Output the [x, y] coordinate of the center of the cell containing the given text.  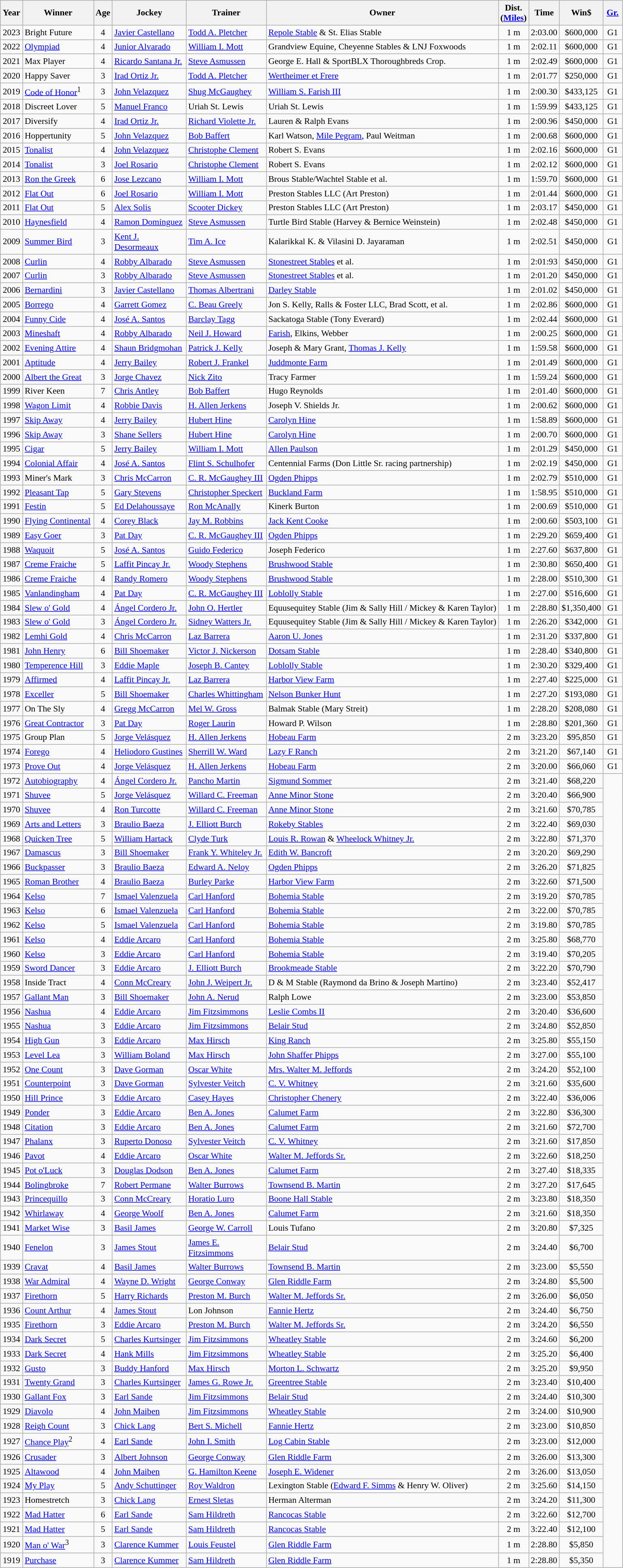
1960 [11, 954]
1979 [11, 680]
Nelson Bunker Hunt [382, 695]
$71,500 [581, 882]
1963 [11, 911]
$52,417 [581, 983]
$10,400 [581, 1383]
1982 [11, 637]
Pot o'Luck [58, 1170]
River Keen [58, 391]
2:03.00 [544, 32]
1993 [11, 478]
$18,250 [581, 1156]
Haynesfield [58, 222]
1964 [11, 896]
D & M Stable (Raymond da Brino & Joseph Martino) [382, 983]
1994 [11, 464]
Sidney Watters Jr. [226, 622]
2:02.79 [544, 478]
Bernardini [58, 290]
Brous Stable/Wachtel Stable et al. [382, 179]
1935 [11, 1325]
Flint S. Schulhofer [226, 464]
Shug McGaughey [226, 92]
2013 [11, 179]
2:01.44 [544, 194]
1992 [11, 492]
1954 [11, 1041]
James E. Fitzsimmons [226, 1247]
$13,300 [581, 1457]
1985 [11, 593]
Harry Richards [149, 1296]
1969 [11, 824]
Junior Alvarado [149, 47]
Richard Violette Jr. [226, 121]
1957 [11, 997]
3:21.40 [544, 781]
My Play [58, 1486]
Time [544, 13]
$1,350,400 [581, 608]
Log Cabin Stable [382, 1442]
2:30.80 [544, 565]
2004 [11, 319]
$17,645 [581, 1185]
Cravat [58, 1267]
Buckland Farm [382, 492]
Easy Goer [58, 536]
Leslie Combs II [382, 1012]
1972 [11, 781]
Nick Zito [226, 377]
1946 [11, 1156]
$66,900 [581, 795]
Buckpasser [58, 867]
$340,800 [581, 651]
William Boland [149, 1055]
$10,850 [581, 1426]
Scooter Dickey [226, 208]
1:58.95 [544, 492]
Lauren & Ralph Evans [382, 121]
1933 [11, 1354]
1950 [11, 1098]
Clyde Turk [226, 839]
2006 [11, 290]
3:19.40 [544, 954]
Hill Prince [58, 1098]
1920 [11, 1545]
Roy Waldron [226, 1486]
2:01.20 [544, 276]
$13,050 [581, 1472]
Lemhi Gold [58, 637]
$337,800 [581, 637]
2003 [11, 334]
Exceller [58, 695]
C. Beau Greely [226, 305]
Chance Play2 [58, 1442]
2:27.60 [544, 550]
1945 [11, 1170]
George W. Carroll [226, 1228]
2:02.16 [544, 150]
2:27.40 [544, 680]
1951 [11, 1084]
2:00.30 [544, 92]
Wagon Limit [58, 406]
2020 [11, 76]
2:28.20 [544, 709]
Balmak Stable (Mary Streit) [382, 709]
2002 [11, 348]
$17,850 [581, 1142]
Howard P. Wilson [382, 723]
Herman Alterman [382, 1500]
Ron Turcotte [149, 810]
$9,950 [581, 1368]
$503,100 [581, 521]
$201,360 [581, 723]
3:19.20 [544, 896]
$342,000 [581, 622]
1991 [11, 507]
1:59.24 [544, 377]
2021 [11, 62]
$659,400 [581, 536]
1973 [11, 767]
3:26.20 [544, 867]
Casey Hayes [226, 1098]
2:00.68 [544, 136]
Boone Hall Stable [382, 1199]
3:23.80 [544, 1199]
Charles Whittingham [226, 695]
1987 [11, 565]
3:21.20 [544, 752]
Centennial Farms (Don Little Sr. racing partnership) [382, 464]
1938 [11, 1282]
Count Arthur [58, 1310]
$510,300 [581, 579]
1924 [11, 1486]
2001 [11, 362]
1956 [11, 1012]
Sackatoga Stable (Tony Everard) [382, 319]
1:58.89 [544, 420]
1937 [11, 1296]
1976 [11, 723]
Colonial Affair [58, 464]
2:02.11 [544, 47]
Jay M. Robbins [226, 521]
1978 [11, 695]
1990 [11, 521]
Festin [58, 507]
2009 [11, 242]
Sword Dancer [58, 968]
1995 [11, 449]
$52,850 [581, 1026]
Juddmonte Farm [382, 362]
Evening Attire [58, 348]
Autobiography [58, 781]
$5,350 [581, 1560]
Ralph Lowe [382, 997]
Flying Continental [58, 521]
Robert Permane [149, 1185]
1:59.70 [544, 179]
$70,205 [581, 954]
2005 [11, 305]
Mel W. Gross [226, 709]
Christopher Chenery [382, 1098]
Albert Johnson [149, 1457]
Forego [58, 752]
1943 [11, 1199]
2018 [11, 107]
2011 [11, 208]
Edith W. Bancroft [382, 853]
2:00.96 [544, 121]
Hoppertunity [58, 136]
Eddie Maple [149, 665]
Patrick J. Kelly [226, 348]
Grandview Equine, Cheyenne Stables & LNJ Foxwoods [382, 47]
Thomas Albertrani [226, 290]
1984 [11, 608]
2:02.51 [544, 242]
2017 [11, 121]
Code of Honor1 [58, 92]
Bright Future [58, 32]
2:02.49 [544, 62]
1919 [11, 1560]
$68,770 [581, 940]
2000 [11, 377]
Ron the Greek [58, 179]
$55,150 [581, 1041]
Vanlandingham [58, 593]
$6,200 [581, 1340]
One Count [58, 1069]
1922 [11, 1515]
Cigar [58, 449]
Andy Schuttinger [149, 1486]
$225,000 [581, 680]
Repole Stable & St. Elias Stable [382, 32]
$12,000 [581, 1442]
$193,080 [581, 695]
1932 [11, 1368]
Buddy Hanford [149, 1368]
Farish, Elkins, Webber [382, 334]
1975 [11, 737]
Win$ [581, 13]
$52,100 [581, 1069]
Ricardo Santana Jr. [149, 62]
$18,335 [581, 1170]
2:28.00 [544, 579]
Jose Lezcano [149, 179]
Diavolo [58, 1412]
2:00.70 [544, 435]
Garrett Gomez [149, 305]
3:25.60 [544, 1486]
Kalarikkal K. & Vilasini D. Jayaraman [382, 242]
Joseph Federico [382, 550]
Morton L. Schwartz [382, 1368]
2:01.40 [544, 391]
1921 [11, 1529]
Summer Bird [58, 242]
1953 [11, 1055]
Greentree Stable [382, 1383]
$6,050 [581, 1296]
3:20.80 [544, 1228]
1961 [11, 940]
Joseph B. Cantey [226, 665]
1999 [11, 391]
Alex Solis [149, 208]
Ed Delahoussaye [149, 507]
$36,600 [581, 1012]
1986 [11, 579]
Year [11, 13]
Counterpoint [58, 1084]
Kinerk Burton [382, 507]
1949 [11, 1113]
2010 [11, 222]
$650,400 [581, 565]
1959 [11, 968]
John I. Smith [226, 1442]
3:22.20 [544, 968]
Gr. [613, 13]
Darley Stable [382, 290]
1926 [11, 1457]
$71,825 [581, 867]
$516,600 [581, 593]
Pleasant Tap [58, 492]
George E. Hall & SportBLX Thoroughbreds Crop. [382, 62]
1996 [11, 435]
2012 [11, 194]
Quicken Tree [58, 839]
William S. Farish III [382, 92]
2:29.20 [544, 536]
Lazy F Ranch [382, 752]
Temperence Hill [58, 665]
Lon Johnson [226, 1310]
$11,300 [581, 1500]
Burley Parke [226, 882]
John Henry [58, 651]
Chris Antley [149, 391]
Corey Black [149, 521]
$69,290 [581, 853]
$36,300 [581, 1113]
On The Sly [58, 709]
1974 [11, 752]
3:20.20 [544, 853]
Pancho Martin [226, 781]
John Shaffer Phipps [382, 1055]
1923 [11, 1500]
Jon S. Kelly, Ralls & Foster LLC, Brad Scott, et al. [382, 305]
2:00.60 [544, 521]
Aptitude [58, 362]
1968 [11, 839]
$6,550 [581, 1325]
John J. Weipert Jr. [226, 983]
Horatio Luro [226, 1199]
Gallant Man [58, 997]
$12,100 [581, 1529]
Max Player [58, 62]
Inside Tract [58, 983]
Trainer [226, 13]
1965 [11, 882]
Shane Sellers [149, 435]
Joseph E. Widener [382, 1472]
Roger Laurin [226, 723]
1934 [11, 1340]
2016 [11, 136]
John O. Hertler [226, 608]
Purchase [58, 1560]
Olympiad [58, 47]
1940 [11, 1247]
Jack Kent Cooke [382, 521]
1997 [11, 420]
$69,030 [581, 824]
2:30.20 [544, 665]
Citation [58, 1127]
Douglas Dodson [149, 1170]
High Gun [58, 1041]
2:01.02 [544, 290]
1941 [11, 1228]
John A. Nerud [226, 997]
$53,850 [581, 997]
Group Plan [58, 737]
$329,400 [581, 665]
$68,220 [581, 781]
Louis Tufano [382, 1228]
3:27.00 [544, 1055]
Damascus [58, 853]
2:00.69 [544, 507]
2:02.19 [544, 464]
Mrs. Walter M. Jeffords [382, 1069]
Gallant Fox [58, 1397]
Miner's Mark [58, 478]
1998 [11, 406]
1:59.99 [544, 107]
Ruperto Donoso [149, 1142]
Hank Mills [149, 1354]
1981 [11, 651]
Arts and Letters [58, 824]
3:27.40 [544, 1170]
2:02.48 [544, 222]
1970 [11, 810]
2:01.77 [544, 76]
Gregg McCarron [149, 709]
1980 [11, 665]
Karl Watson, Mile Pegram, Paul Weitman [382, 136]
$6,700 [581, 1247]
$71,370 [581, 839]
Joseph V. Shields Jr. [382, 406]
Dotsam Stable [382, 651]
$208,080 [581, 709]
1988 [11, 550]
2:27.20 [544, 695]
2:00.62 [544, 406]
2014 [11, 165]
Borrego [58, 305]
1929 [11, 1412]
Turtle Bird Stable (Harvey & Bernice Weinstein) [382, 222]
1944 [11, 1185]
Mineshaft [58, 334]
3:27.20 [544, 1185]
2008 [11, 262]
Sherrill W. Ward [226, 752]
Waquoit [58, 550]
Roman Brother [58, 882]
2007 [11, 276]
Princequillo [58, 1199]
2:02.44 [544, 319]
Barclay Tagg [226, 319]
Phalanx [58, 1142]
Man o' War3 [58, 1545]
2:31.20 [544, 637]
1989 [11, 536]
Reigh Count [58, 1426]
Crusader [58, 1457]
$10,300 [581, 1397]
1942 [11, 1214]
Prove Out [58, 767]
Edward A. Neloy [226, 867]
2:28.40 [544, 651]
$14,150 [581, 1486]
2:27.00 [544, 593]
Diversify [58, 121]
Affirmed [58, 680]
Discreet Lover [58, 107]
Funny Cide [58, 319]
2:01.49 [544, 362]
Wertheimer et Frere [382, 76]
G. Hamilton Keene [226, 1472]
2022 [11, 47]
$6,400 [581, 1354]
Hugo Reynolds [382, 391]
Tracy Farmer [382, 377]
$5,500 [581, 1282]
1952 [11, 1069]
1977 [11, 709]
William Hartack [149, 839]
Robbie Davis [149, 406]
$95,850 [581, 737]
Gusto [58, 1368]
War Admiral [58, 1282]
Frank Y. Whiteley Jr. [226, 853]
Pavot [58, 1156]
1927 [11, 1442]
Ponder [58, 1113]
1967 [11, 853]
Altawood [58, 1472]
3:20.00 [544, 767]
2:01:93 [544, 262]
2:02.86 [544, 305]
Jorge Chavez [149, 377]
Louis R. Rowan & Wheelock Whitney Jr. [382, 839]
1947 [11, 1142]
$72,700 [581, 1127]
Jockey [149, 13]
Level Lea [58, 1055]
2023 [11, 32]
Twenty Grand [58, 1383]
Aaron U. Jones [382, 637]
2:03.17 [544, 208]
Sigmund Sommer [382, 781]
Louis Feustel [226, 1545]
Ramon Domínguez [149, 222]
1955 [11, 1026]
Tim A. Ice [226, 242]
1931 [11, 1383]
$637,800 [581, 550]
1962 [11, 925]
1930 [11, 1397]
Shaun Bridgmohan [149, 348]
Fenelon [58, 1247]
Randy Romero [149, 579]
1958 [11, 983]
Neil J. Howard [226, 334]
$67,140 [581, 752]
Owner [382, 13]
2019 [11, 92]
Lexington Stable (Edward F. Simms & Henry W. Oliver) [382, 1486]
Bert S. Michell [226, 1426]
Winner [58, 13]
Age [103, 13]
$10,900 [581, 1412]
Allen Paulson [382, 449]
$70,790 [581, 968]
Kent J. Desormeaux [149, 242]
Bolingbroke [58, 1185]
$35,600 [581, 1084]
$7,325 [581, 1228]
Joseph & Mary Grant, Thomas J. Kelly [382, 348]
$250,000 [581, 76]
3:22.00 [544, 911]
1983 [11, 622]
1928 [11, 1426]
1966 [11, 867]
Wayne D. Wright [149, 1282]
$12,700 [581, 1515]
James G. Rowe Jr. [226, 1383]
Gary Stevens [149, 492]
3:23.20 [544, 737]
Market Wise [58, 1228]
Ernest Sletas [226, 1500]
2015 [11, 150]
$36,006 [581, 1098]
Victor J. Nickerson [226, 651]
1939 [11, 1267]
3:24.00 [544, 1412]
Heliodoro Gustines [149, 752]
Robert J. Frankel [226, 362]
1:59.58 [544, 348]
2:01.29 [544, 449]
George Woolf [149, 1214]
1971 [11, 795]
1925 [11, 1472]
Dist. (Miles) [514, 13]
Happy Saver [58, 76]
Brookmeade Stable [382, 968]
2:02.12 [544, 165]
1936 [11, 1310]
2:00.25 [544, 334]
Ron McAnally [226, 507]
Rokeby Stables [382, 824]
$5,550 [581, 1267]
3:24.60 [544, 1340]
Christopher Speckert [226, 492]
King Ranch [382, 1041]
2:26.20 [544, 622]
$55,100 [581, 1055]
1948 [11, 1127]
Great Contractor [58, 723]
Manuel Franco [149, 107]
Guido Federico [226, 550]
Albert the Great [58, 377]
Homestretch [58, 1500]
$6,750 [581, 1310]
Whirlaway [58, 1214]
3:19.80 [544, 925]
$5,850 [581, 1545]
$66,060 [581, 767]
